Output the (X, Y) coordinate of the center of the cell containing the given text.  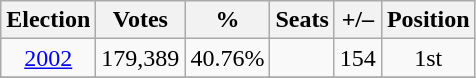
% (228, 20)
Votes (140, 20)
2002 (48, 58)
179,389 (140, 58)
154 (358, 58)
Election (48, 20)
+/– (358, 20)
Position (428, 20)
1st (428, 58)
40.76% (228, 58)
Seats (302, 20)
